Determine the [X, Y] coordinate at the center of the cell enclosing the given text.  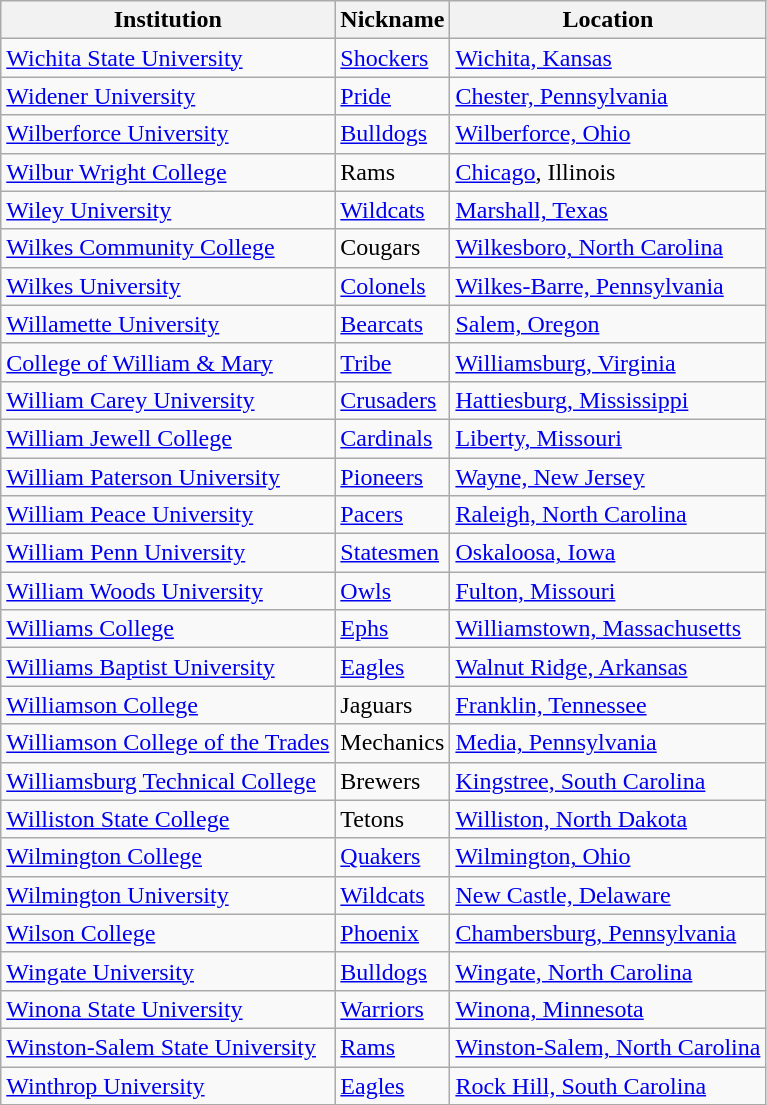
Phoenix [392, 933]
Williamstown, Massachusetts [608, 629]
Bearcats [392, 324]
Winston-Salem State University [168, 1047]
Tribe [392, 362]
Winona State University [168, 1009]
Wilbur Wright College [168, 172]
Fulton, Missouri [608, 591]
Wingate University [168, 971]
New Castle, Delaware [608, 895]
Wilmington College [168, 857]
Hattiesburg, Mississippi [608, 400]
William Woods University [168, 591]
William Penn University [168, 553]
Wilmington University [168, 895]
Wingate, North Carolina [608, 971]
Ephs [392, 629]
Shockers [392, 58]
Williamsburg, Virginia [608, 362]
Williamson College [168, 705]
Winston-Salem, North Carolina [608, 1047]
Cardinals [392, 438]
Franklin, Tennessee [608, 705]
Chambersburg, Pennsylvania [608, 933]
Brewers [392, 781]
Location [608, 20]
Oskaloosa, Iowa [608, 553]
Chester, Pennsylvania [608, 96]
Media, Pennsylvania [608, 743]
Raleigh, North Carolina [608, 515]
Wichita State University [168, 58]
William Jewell College [168, 438]
Williamson College of the Trades [168, 743]
Cougars [392, 248]
Wilkesboro, North Carolina [608, 248]
Williams Baptist University [168, 667]
Wilberforce, Ohio [608, 134]
Winthrop University [168, 1085]
Kingstree, South Carolina [608, 781]
Crusaders [392, 400]
Winona, Minnesota [608, 1009]
Mechanics [392, 743]
Jaguars [392, 705]
Marshall, Texas [608, 210]
Warriors [392, 1009]
College of William & Mary [168, 362]
Wilkes University [168, 286]
Rock Hill, South Carolina [608, 1085]
Wilmington, Ohio [608, 857]
Williston State College [168, 819]
Williamsburg Technical College [168, 781]
Statesmen [392, 553]
Williston, North Dakota [608, 819]
Willamette University [168, 324]
Wilkes-Barre, Pennsylvania [608, 286]
Wiley University [168, 210]
Wilkes Community College [168, 248]
Pacers [392, 515]
Wayne, New Jersey [608, 477]
Pride [392, 96]
Widener University [168, 96]
Quakers [392, 857]
Chicago, Illinois [608, 172]
Owls [392, 591]
Nickname [392, 20]
Wilberforce University [168, 134]
Salem, Oregon [608, 324]
Institution [168, 20]
Wichita, Kansas [608, 58]
Liberty, Missouri [608, 438]
Pioneers [392, 477]
William Paterson University [168, 477]
Colonels [392, 286]
William Peace University [168, 515]
Wilson College [168, 933]
Walnut Ridge, Arkansas [608, 667]
William Carey University [168, 400]
Williams College [168, 629]
Tetons [392, 819]
